Determine the [X, Y] coordinate at the center of the cell enclosing the given text.  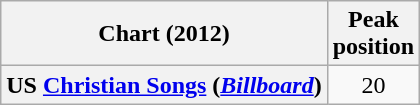
Peakposition [373, 34]
US Christian Songs (Billboard) [164, 85]
Chart (2012) [164, 34]
20 [373, 85]
